Pinpoint the cell where the given text exists, returning its (X, Y) midpoint coordinate. 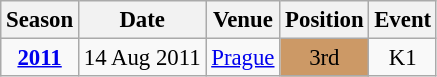
3rd (324, 58)
Date (142, 20)
Season (40, 20)
14 Aug 2011 (142, 58)
2011 (40, 58)
Prague (243, 58)
Event (403, 20)
Venue (243, 20)
K1 (403, 58)
Position (324, 20)
